Detect which cell encompasses the target text, then output its (x, y) center coordinate. 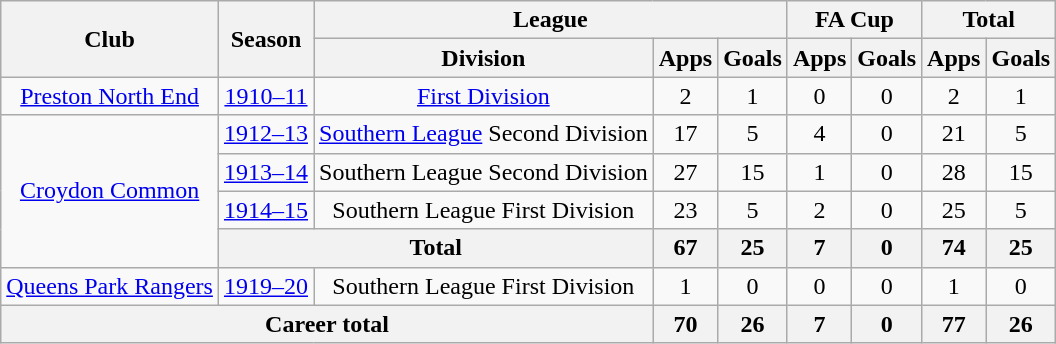
1914–15 (266, 210)
21 (954, 134)
1919–20 (266, 286)
Preston North End (110, 96)
Division (484, 58)
1910–11 (266, 96)
74 (954, 248)
First Division (484, 96)
1913–14 (266, 172)
Croydon Common (110, 191)
23 (685, 210)
Club (110, 39)
Queens Park Rangers (110, 286)
77 (954, 324)
70 (685, 324)
FA Cup (854, 20)
28 (954, 172)
4 (819, 134)
27 (685, 172)
Career total (327, 324)
Season (266, 39)
67 (685, 248)
17 (685, 134)
League (551, 20)
1912–13 (266, 134)
